From the cell containing the given text, extract its center point as [x, y] coordinate. 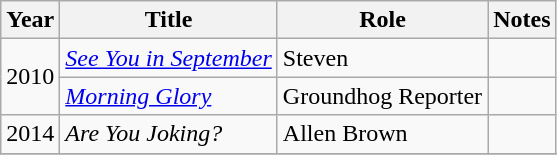
Title [168, 20]
2014 [30, 134]
Allen Brown [382, 134]
Are You Joking? [168, 134]
Year [30, 20]
Notes [522, 20]
Groundhog Reporter [382, 96]
2010 [30, 77]
Role [382, 20]
Steven [382, 58]
Morning Glory [168, 96]
See You in September [168, 58]
